Search for the cell housing the specified text and yield its (X, Y) center coordinate. 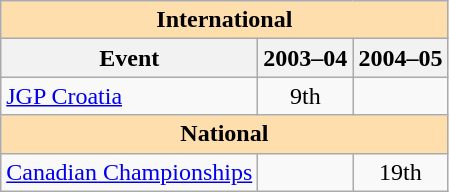
National (224, 134)
JGP Croatia (130, 96)
Event (130, 58)
2004–05 (400, 58)
International (224, 20)
Canadian Championships (130, 172)
19th (400, 172)
2003–04 (306, 58)
9th (306, 96)
